Extract the [x, y] coordinate from the center of the cell holding the provided text.  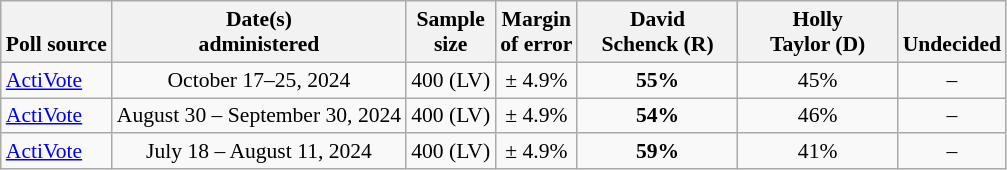
July 18 – August 11, 2024 [259, 152]
October 17–25, 2024 [259, 80]
46% [818, 116]
55% [657, 80]
Marginof error [536, 32]
41% [818, 152]
DavidSchenck (R) [657, 32]
HollyTaylor (D) [818, 32]
August 30 – September 30, 2024 [259, 116]
45% [818, 80]
Date(s)administered [259, 32]
Poll source [56, 32]
Undecided [952, 32]
59% [657, 152]
54% [657, 116]
Samplesize [450, 32]
